For the text-containing cell, return its midpoint in (x, y) coordinate format. 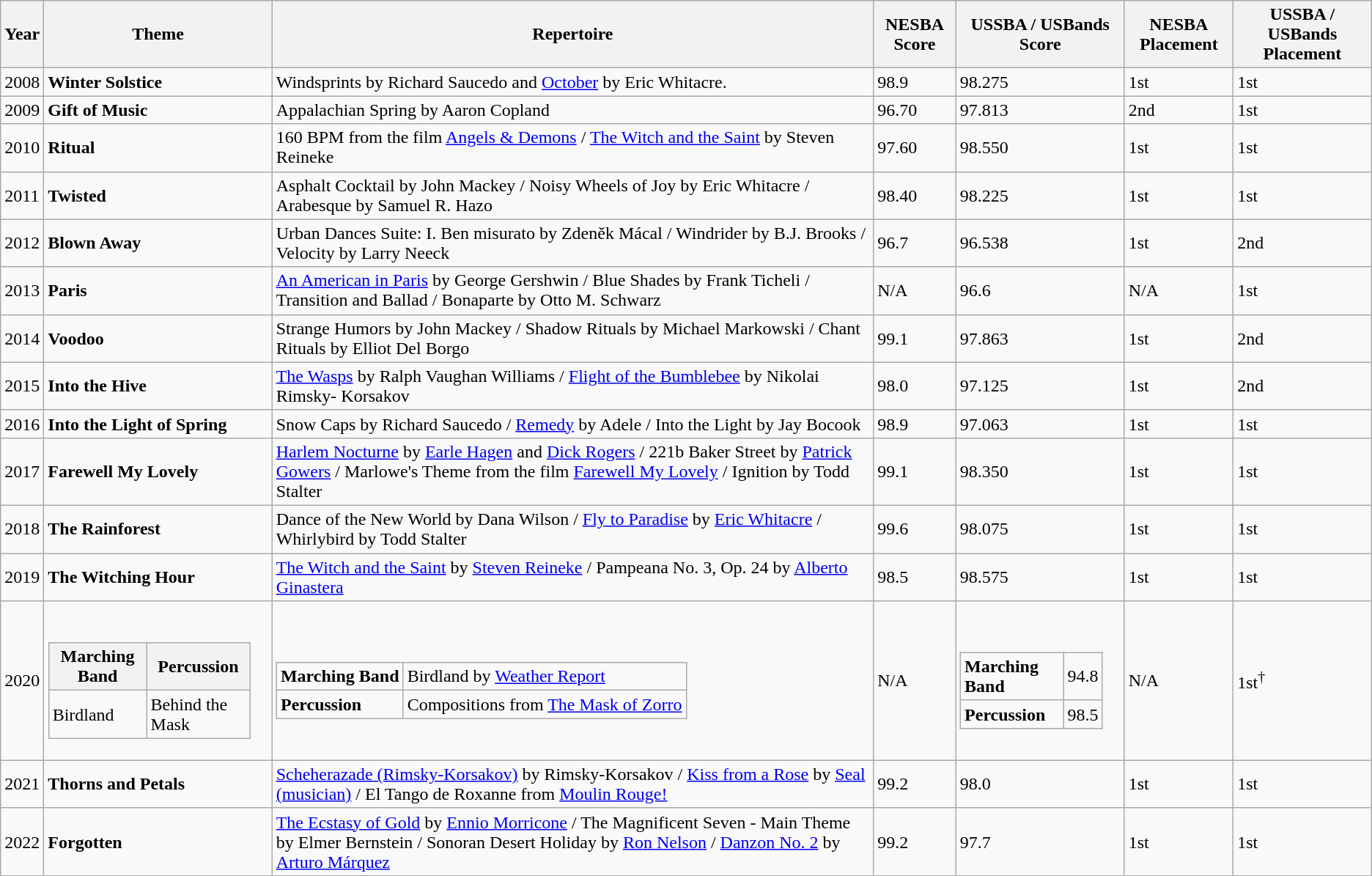
2016 (22, 424)
Compositions from The Mask of Zorro (545, 704)
98.550 (1040, 148)
2018 (22, 529)
An American in Paris by George Gershwin / Blue Shades by Frank Ticheli / Transition and Ballad / Bonaparte by Otto M. Schwarz (573, 290)
Blown Away (158, 243)
Marching Band 94.8 Percussion 98.5 (1040, 681)
Ritual (158, 148)
Dance of the New World by Dana Wilson / Fly to Paradise by Eric Whitacre / Whirlybird by Todd Stalter (573, 529)
Snow Caps by Richard Saucedo / Remedy by Adele / Into the Light by Jay Bocook (573, 424)
1st† (1303, 681)
97.125 (1040, 386)
USSBA / USBands Score (1040, 34)
98.575 (1040, 576)
Repertoire (573, 34)
Windsprints by Richard Saucedo and October by Eric Whitacre. (573, 82)
Winter Solstice (158, 82)
98.275 (1040, 82)
2019 (22, 576)
96.7 (915, 243)
97.7 (1040, 842)
2021 (22, 784)
NESBA Score (915, 34)
97.863 (1040, 339)
Voodoo (158, 339)
2010 (22, 148)
Appalachian Spring by Aaron Copland (573, 110)
Into the Hive (158, 386)
2020 (22, 681)
Urban Dances Suite: I. Ben misurato by Zdeněk Mácal / Windrider by B.J. Brooks / Velocity by Larry Neeck (573, 243)
Gift of Music (158, 110)
Marching Band Percussion Birdland Behind the Mask (158, 681)
NESBA Placement (1179, 34)
2011 (22, 195)
Into the Light of Spring (158, 424)
The Witch and the Saint by Steven Reineke / Pampeana No. 3, Op. 24 by Alberto Ginastera (573, 576)
2012 (22, 243)
Forgotten (158, 842)
94.8 (1083, 676)
2014 (22, 339)
Behind the Mask (198, 714)
Twisted (158, 195)
Year (22, 34)
2008 (22, 82)
96.538 (1040, 243)
Thorns and Petals (158, 784)
USSBA / USBands Placement (1303, 34)
Marching Band Birdland by Weather Report Percussion Compositions from The Mask of Zorro (573, 681)
98.350 (1040, 471)
2022 (22, 842)
97.063 (1040, 424)
Scheherazade (Rimsky-Korsakov) by Rimsky-Korsakov / Kiss from a Rose by Seal (musician) / El Tango de Roxanne from Moulin Rouge! (573, 784)
Asphalt Cocktail by John Mackey / Noisy Wheels of Joy by Eric Whitacre / Arabesque by Samuel R. Hazo (573, 195)
97.60 (915, 148)
The Rainforest (158, 529)
The Wasps by Ralph Vaughan Williams / Flight of the Bumblebee by Nikolai Rimsky- Korsakov (573, 386)
97.813 (1040, 110)
Strange Humors by John Mackey / Shadow Rituals by Michael Markowski / Chant Rituals by Elliot Del Borgo (573, 339)
99.6 (915, 529)
98.075 (1040, 529)
Birdland (97, 714)
Farewell My Lovely (158, 471)
96.70 (915, 110)
98.225 (1040, 195)
Paris (158, 290)
2017 (22, 471)
98.40 (915, 195)
Birdland by Weather Report (545, 677)
2009 (22, 110)
2013 (22, 290)
2015 (22, 386)
96.6 (1040, 290)
160 BPM from the film Angels & Demons / The Witch and the Saint by Steven Reineke (573, 148)
Theme (158, 34)
The Witching Hour (158, 576)
